Identify which cell holds the provided text, then report its (X, Y) central coordinate. 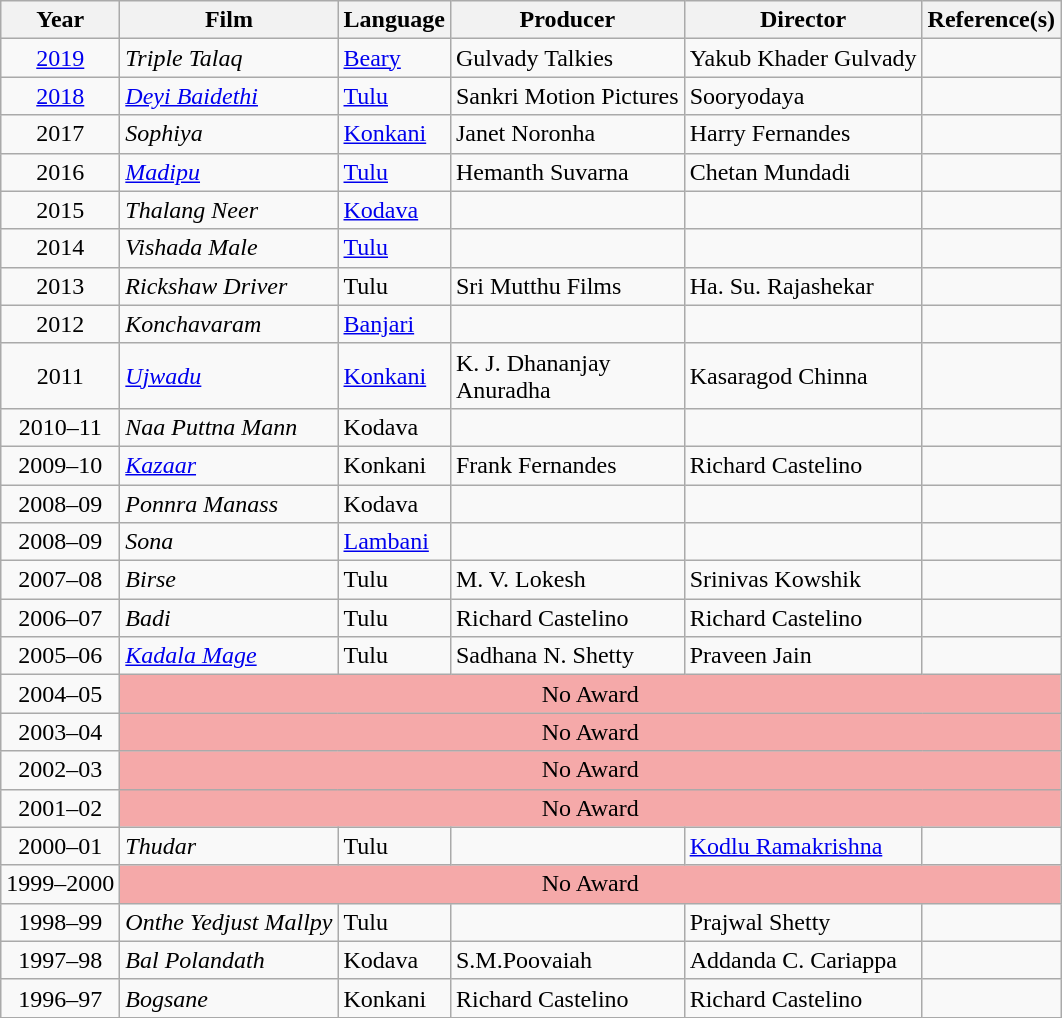
2004–05 (60, 694)
2009–10 (60, 465)
Janet Noronha (567, 134)
Chetan Mundadi (803, 172)
Deyi Baidethi (229, 96)
2017 (60, 134)
Hemanth Suvarna (567, 172)
Konchavaram (229, 324)
Sophiya (229, 134)
M. V. Lokesh (567, 580)
Lambani (394, 542)
Ujwadu (229, 376)
Sadhana N. Shetty (567, 656)
Language (394, 20)
2015 (60, 210)
Prajwal Shetty (803, 922)
1997–98 (60, 960)
Addanda C. Cariappa (803, 960)
Thalang Neer (229, 210)
2011 (60, 376)
Kodlu Ramakrishna (803, 846)
Gulvady Talkies (567, 58)
2005–06 (60, 656)
Bogsane (229, 998)
Srinivas Kowshik (803, 580)
1996–97 (60, 998)
Frank Fernandes (567, 465)
2014 (60, 248)
2019 (60, 58)
Kazaar (229, 465)
2003–04 (60, 732)
Kadala Mage (229, 656)
Ponnra Manass (229, 503)
2002–03 (60, 770)
Director (803, 20)
Naa Puttna Mann (229, 427)
Yakub Khader Gulvady (803, 58)
Year (60, 20)
2007–08 (60, 580)
2006–07 (60, 618)
2000–01 (60, 846)
Madipu (229, 172)
Banjari (394, 324)
S.M.Poovaiah (567, 960)
1998–99 (60, 922)
Ha. Su. Rajashekar (803, 286)
Praveen Jain (803, 656)
Harry Fernandes (803, 134)
Onthe Yedjust Mallpy (229, 922)
Badi (229, 618)
Film (229, 20)
2016 (60, 172)
2013 (60, 286)
Vishada Male (229, 248)
1999–2000 (60, 884)
2018 (60, 96)
Bal Polandath (229, 960)
Sona (229, 542)
Birse (229, 580)
Sankri Motion Pictures (567, 96)
2001–02 (60, 808)
Rickshaw Driver (229, 286)
Reference(s) (992, 20)
Triple Talaq (229, 58)
Kasaragod Chinna (803, 376)
Thudar (229, 846)
2012 (60, 324)
K. J. DhananjayAnuradha (567, 376)
Beary (394, 58)
Sri Mutthu Films (567, 286)
2010–11 (60, 427)
Sooryodaya (803, 96)
Producer (567, 20)
